Pinpoint the cell where the given text exists, returning its (X, Y) midpoint coordinate. 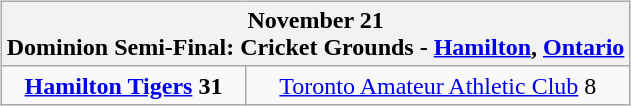
Hamilton Tigers 31 (124, 85)
Toronto Amateur Athletic Club 8 (438, 85)
November 21Dominion Semi-Final: Cricket Grounds - Hamilton, Ontario (316, 34)
